Locate the cell with the specified text and output its (X, Y) center coordinate. 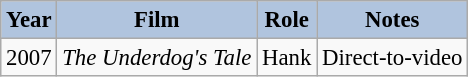
Direct-to-video (392, 58)
Year (29, 20)
Notes (392, 20)
2007 (29, 58)
Role (287, 20)
The Underdog's Tale (157, 58)
Film (157, 20)
Hank (287, 58)
